Identify which cell holds the provided text, then report its [X, Y] central coordinate. 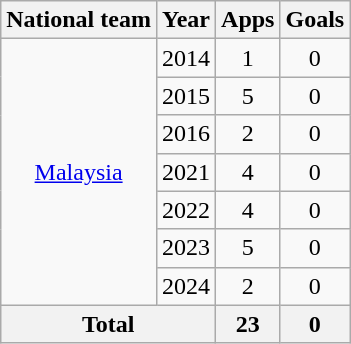
23 [248, 324]
2021 [186, 172]
Malaysia [79, 172]
2014 [186, 58]
1 [248, 58]
National team [79, 20]
2022 [186, 210]
2023 [186, 248]
2015 [186, 96]
2016 [186, 134]
2024 [186, 286]
Goals [315, 20]
Apps [248, 20]
Total [108, 324]
Year [186, 20]
